From the cell containing the given text, extract its center point as (X, Y) coordinate. 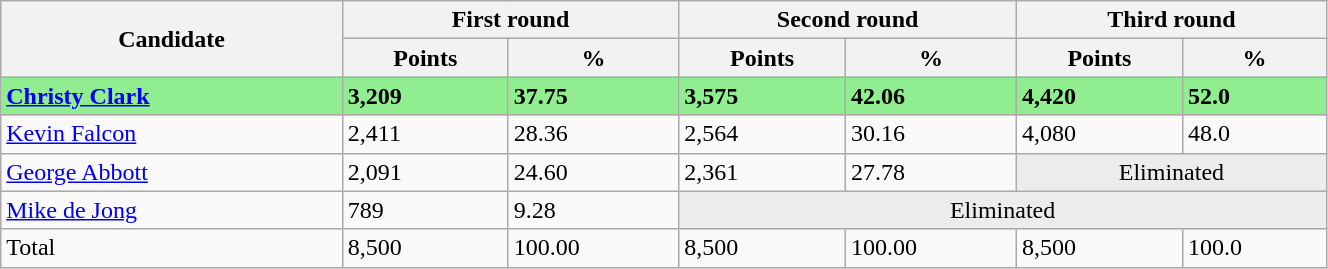
9.28 (593, 210)
3,575 (762, 96)
Second round (848, 20)
2,361 (762, 172)
2,564 (762, 134)
24.60 (593, 172)
Third round (1171, 20)
4,420 (1099, 96)
2,411 (425, 134)
28.36 (593, 134)
789 (425, 210)
4,080 (1099, 134)
2,091 (425, 172)
George Abbott (172, 172)
Total (172, 248)
48.0 (1254, 134)
Mike de Jong (172, 210)
37.75 (593, 96)
52.0 (1254, 96)
100.0 (1254, 248)
30.16 (930, 134)
Christy Clark (172, 96)
First round (510, 20)
Kevin Falcon (172, 134)
3,209 (425, 96)
42.06 (930, 96)
Candidate (172, 39)
27.78 (930, 172)
